Determine the (X, Y) coordinate at the center of the cell enclosing the given text.  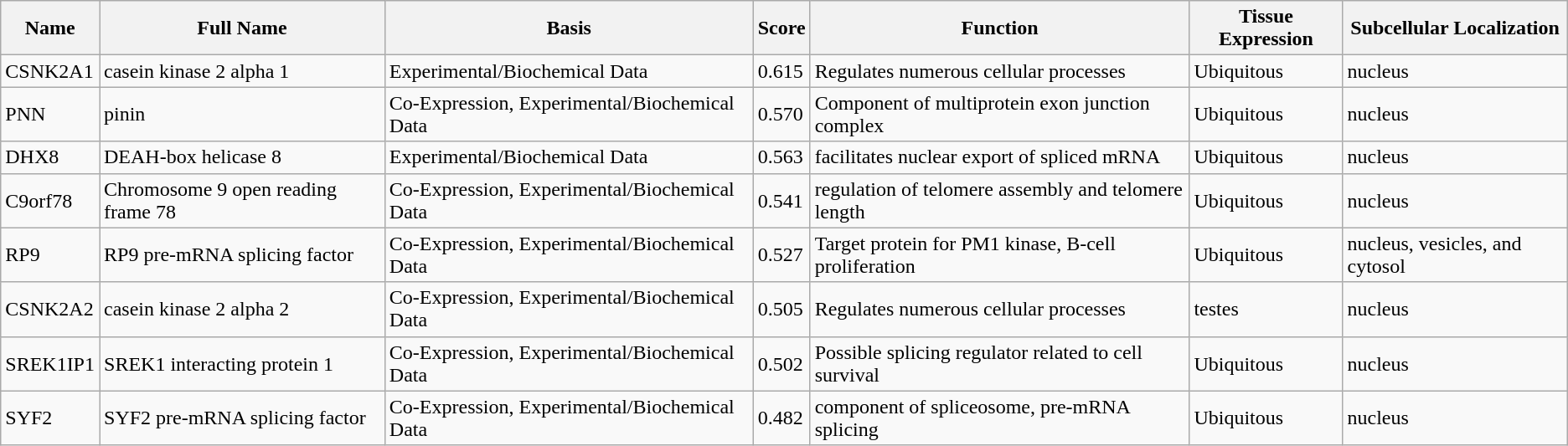
Full Name (241, 28)
casein kinase 2 alpha 2 (241, 310)
Basis (569, 28)
SYF2 pre-mRNA splicing factor (241, 418)
Score (781, 28)
0.541 (781, 201)
Subcellular Localization (1455, 28)
facilitates nuclear export of spliced mRNA (1000, 157)
0.527 (781, 254)
SREK1IP1 (50, 363)
Chromosome 9 open reading frame 78 (241, 201)
Name (50, 28)
RP9 pre-mRNA splicing factor (241, 254)
nucleus, vesicles, and cytosol (1455, 254)
CSNK2A2 (50, 310)
RP9 (50, 254)
Function (1000, 28)
PNN (50, 114)
0.505 (781, 310)
casein kinase 2 alpha 1 (241, 71)
0.570 (781, 114)
0.502 (781, 363)
Target protein for PM1 kinase, B-cell proliferation (1000, 254)
Component of multiprotein exon junction complex (1000, 114)
component of spliceosome, pre-mRNA splicing (1000, 418)
0.615 (781, 71)
CSNK2A1 (50, 71)
DHX8 (50, 157)
Tissue Expression (1266, 28)
Possible splicing regulator related to cell survival (1000, 363)
0.563 (781, 157)
SREK1 interacting protein 1 (241, 363)
testes (1266, 310)
DEAH-box helicase 8 (241, 157)
regulation of telomere assembly and telomere length (1000, 201)
0.482 (781, 418)
pinin (241, 114)
C9orf78 (50, 201)
SYF2 (50, 418)
